For the text-containing cell, return its midpoint in (x, y) coordinate format. 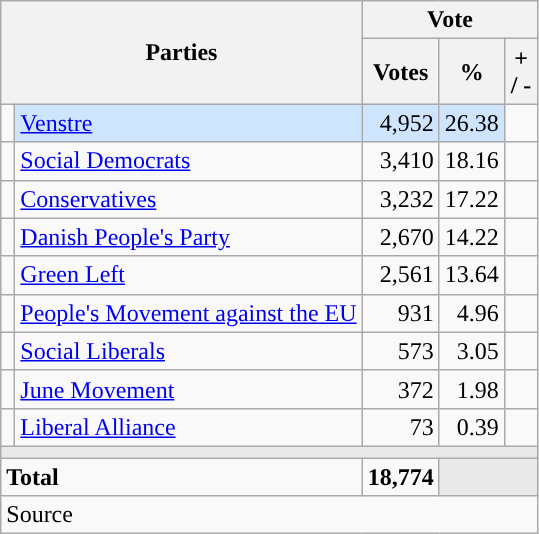
13.64 (472, 275)
0.39 (472, 427)
2,561 (400, 275)
Parties (182, 52)
Liberal Alliance (188, 427)
18.16 (472, 161)
Votes (400, 72)
14.22 (472, 237)
Social Democrats (188, 161)
26.38 (472, 123)
3.05 (472, 351)
3,410 (400, 161)
Total (182, 477)
Green Left (188, 275)
2,670 (400, 237)
1.98 (472, 389)
18,774 (400, 477)
Venstre (188, 123)
June Movement (188, 389)
Conservatives (188, 199)
Social Liberals (188, 351)
372 (400, 389)
573 (400, 351)
Danish People's Party (188, 237)
73 (400, 427)
Vote (450, 20)
People's Movement against the EU (188, 313)
Source (270, 515)
4.96 (472, 313)
4,952 (400, 123)
% (472, 72)
931 (400, 313)
+ / - (521, 72)
17.22 (472, 199)
3,232 (400, 199)
